Capture the cell that displays the provided text and extract its [x, y] central coordinate. 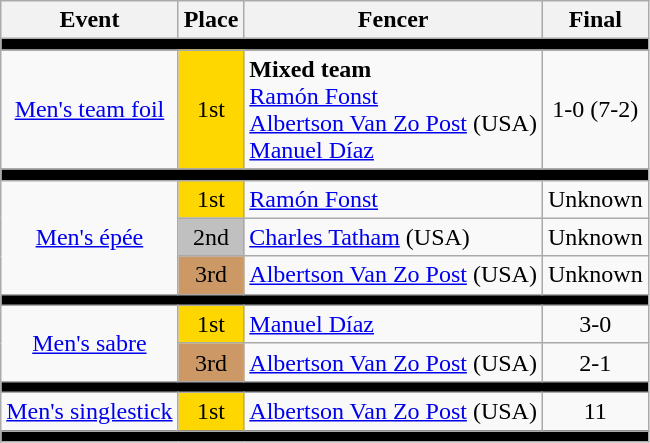
Mixed teamRamón FonstAlbertson Van Zo Post (USA)Manuel Díaz [394, 110]
11 [595, 411]
Men's sabre [90, 343]
Place [211, 20]
Final [595, 20]
Men's team foil [90, 110]
Ramón Fonst [394, 199]
Manuel Díaz [394, 324]
Men's singlestick [90, 411]
1-0 (7-2) [595, 110]
3-0 [595, 324]
Charles Tatham (USA) [394, 237]
Men's épée [90, 237]
Event [90, 20]
Fencer [394, 20]
2nd [211, 237]
2-1 [595, 362]
